Search for the cell housing the specified text and yield its (x, y) center coordinate. 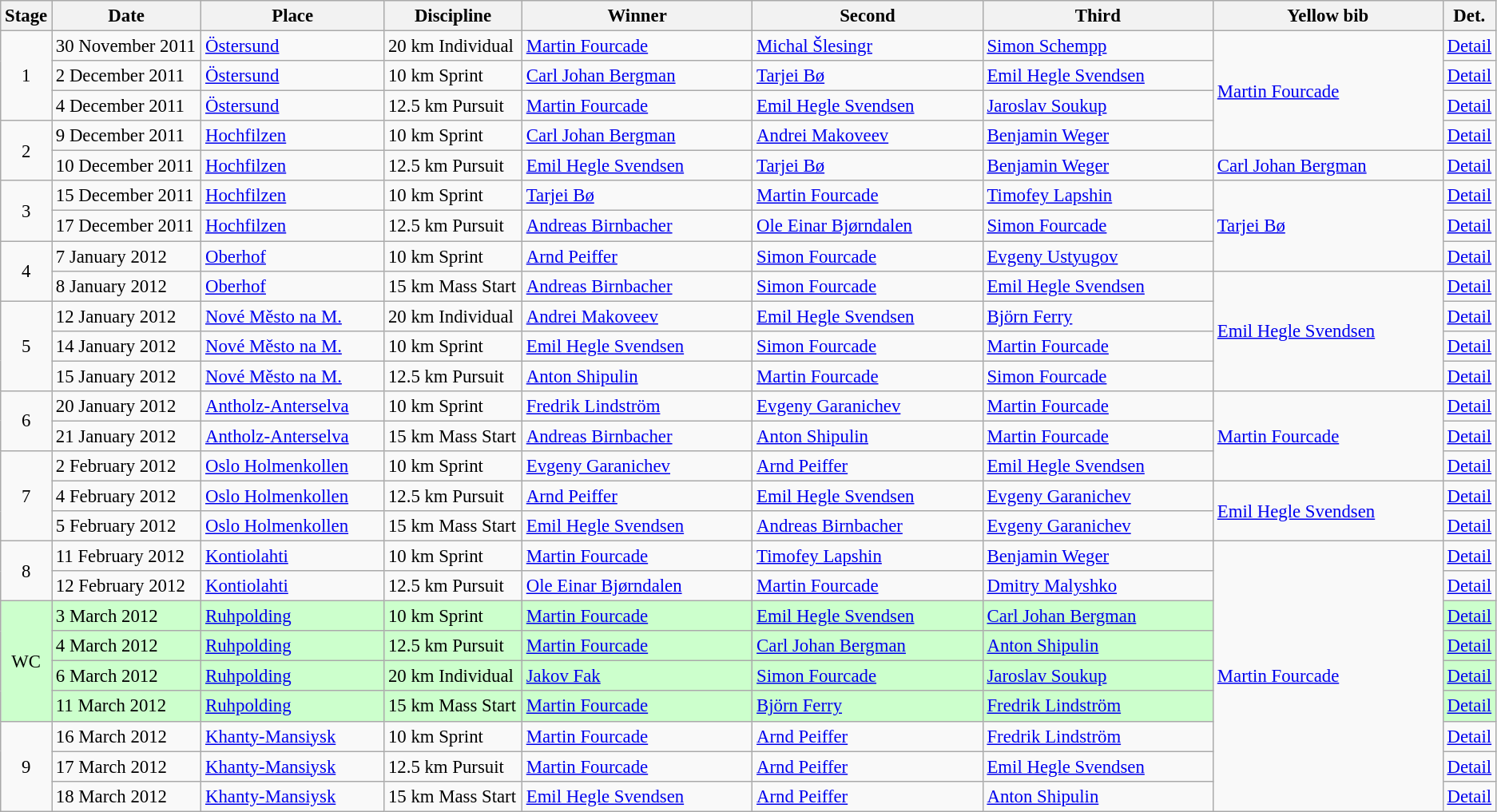
7 (26, 497)
14 January 2012 (126, 346)
6 March 2012 (126, 676)
5 (26, 347)
11 March 2012 (126, 707)
17 March 2012 (126, 766)
4 February 2012 (126, 496)
15 December 2011 (126, 196)
30 November 2011 (126, 46)
4 March 2012 (126, 646)
15 January 2012 (126, 376)
8 (26, 572)
4 December 2011 (126, 106)
1 (26, 77)
2 (26, 150)
8 January 2012 (126, 286)
17 December 2011 (126, 226)
WC (26, 661)
Det. (1469, 16)
Michal Šlesingr (868, 46)
Third (1098, 16)
3 March 2012 (126, 616)
Discipline (454, 16)
Simon Schempp (1098, 46)
9 December 2011 (126, 136)
20 January 2012 (126, 406)
18 March 2012 (126, 796)
Yellow bib (1328, 16)
12 February 2012 (126, 586)
Stage (26, 16)
Jakov Fak (637, 676)
12 January 2012 (126, 316)
9 (26, 766)
Second (868, 16)
6 (26, 422)
Date (126, 16)
21 January 2012 (126, 436)
2 February 2012 (126, 466)
11 February 2012 (126, 557)
4 (26, 271)
Place (292, 16)
Evgeny Ustyugov (1098, 256)
3 (26, 211)
Dmitry Malyshko (1098, 586)
10 December 2011 (126, 166)
2 December 2011 (126, 76)
7 January 2012 (126, 256)
Winner (637, 16)
5 February 2012 (126, 526)
16 March 2012 (126, 736)
